Output the (x, y) coordinate of the center of the cell containing the given text.  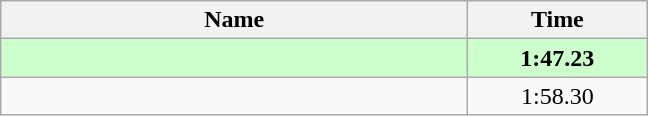
Name (234, 20)
1:58.30 (558, 96)
Time (558, 20)
1:47.23 (558, 58)
